Detect which cell encompasses the target text, then output its [x, y] center coordinate. 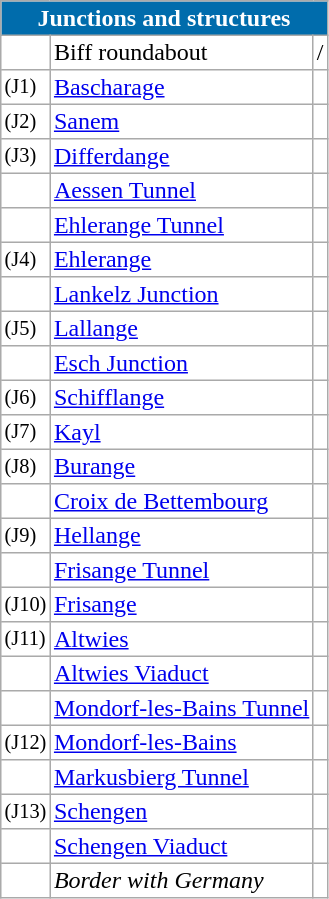
Burange [182, 466]
Sanem [182, 121]
Schengen Viaduct [182, 846]
Frisange Tunnel [182, 570]
(J7) [26, 432]
Frisange [182, 604]
Markusbierg Tunnel [182, 777]
Mondorf-les-Bains Tunnel [182, 708]
(J9) [26, 535]
(J2) [26, 121]
(J1) [26, 87]
Ehlerange [182, 259]
Aessen Tunnel [182, 190]
/ [320, 52]
Schengen [182, 811]
Croix de Bettembourg [182, 501]
Junctions and structures [164, 18]
Lallange [182, 328]
(J5) [26, 328]
Lankelz Junction [182, 294]
Altwies [182, 639]
(J10) [26, 604]
Biff roundabout [182, 52]
Bascharage [182, 87]
(J6) [26, 397]
(J13) [26, 811]
(J3) [26, 156]
(J12) [26, 742]
(J11) [26, 639]
Kayl [182, 432]
(J4) [26, 259]
Differdange [182, 156]
Altwies Viaduct [182, 673]
Hellange [182, 535]
Ehlerange Tunnel [182, 225]
Border with Germany [182, 880]
Schifflange [182, 397]
(J8) [26, 466]
Esch Junction [182, 363]
Mondorf-les-Bains [182, 742]
